Locate the cell with the specified text and output its (x, y) center coordinate. 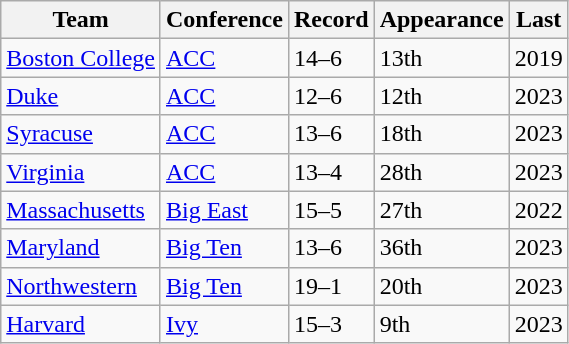
18th (442, 134)
14–6 (331, 58)
Ivy (224, 324)
Big East (224, 210)
Duke (81, 96)
Boston College (81, 58)
12–6 (331, 96)
Harvard (81, 324)
Maryland (81, 248)
9th (442, 324)
15–3 (331, 324)
2019 (538, 58)
13–4 (331, 172)
28th (442, 172)
Appearance (442, 20)
12th (442, 96)
Team (81, 20)
36th (442, 248)
2022 (538, 210)
19–1 (331, 286)
Virginia (81, 172)
Conference (224, 20)
Massachusetts (81, 210)
Last (538, 20)
Syracuse (81, 134)
Record (331, 20)
13th (442, 58)
15–5 (331, 210)
20th (442, 286)
27th (442, 210)
Northwestern (81, 286)
